Search for the cell housing the specified text and yield its [x, y] center coordinate. 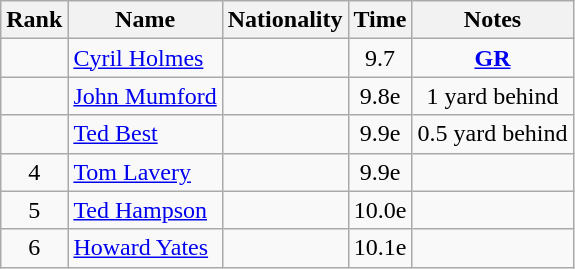
Rank [34, 20]
9.8e [380, 96]
0.5 yard behind [492, 134]
Name [145, 20]
Time [380, 20]
1 yard behind [492, 96]
9.7 [380, 58]
GR [492, 58]
Tom Lavery [145, 172]
10.0e [380, 210]
Ted Hampson [145, 210]
4 [34, 172]
Nationality [285, 20]
Ted Best [145, 134]
Cyril Holmes [145, 58]
10.1e [380, 248]
5 [34, 210]
John Mumford [145, 96]
Howard Yates [145, 248]
Notes [492, 20]
6 [34, 248]
